Output the (X, Y) coordinate of the center of the cell containing the given text.  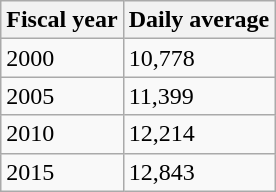
2015 (62, 172)
Fiscal year (62, 20)
11,399 (199, 96)
12,214 (199, 134)
12,843 (199, 172)
2000 (62, 58)
2005 (62, 96)
Daily average (199, 20)
10,778 (199, 58)
2010 (62, 134)
